Extract the [X, Y] coordinate from the center of the cell holding the provided text.  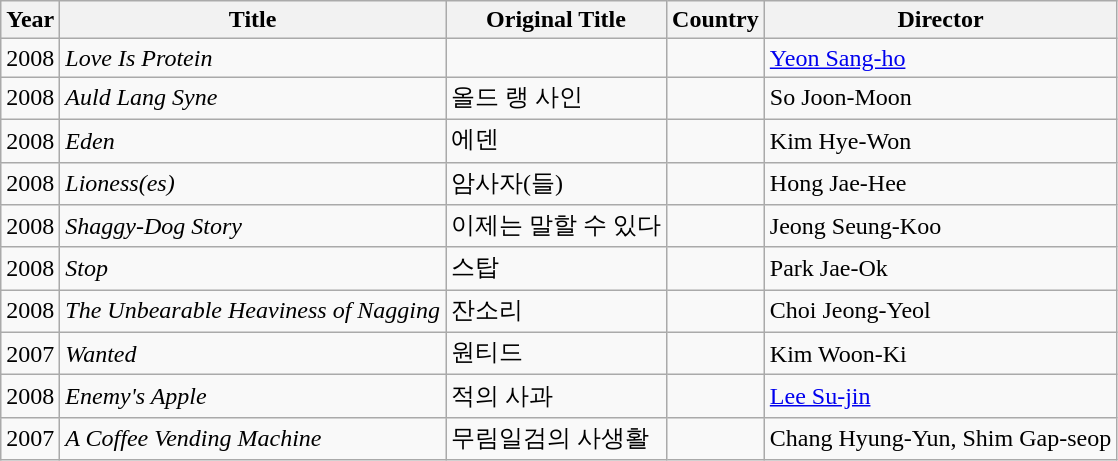
So Joon-Moon [940, 98]
Park Jae-Ok [940, 268]
올드 랭 사인 [556, 98]
Enemy's Apple [253, 396]
A Coffee Vending Machine [253, 438]
암사자(들) [556, 184]
The Unbearable Heaviness of Nagging [253, 312]
스탑 [556, 268]
이제는 말할 수 있다 [556, 226]
Yeon Sang-ho [940, 58]
Director [940, 20]
Title [253, 20]
Wanted [253, 354]
Auld Lang Syne [253, 98]
Original Title [556, 20]
무림일검의 사생활 [556, 438]
Stop [253, 268]
Hong Jae-Hee [940, 184]
Shaggy-Dog Story [253, 226]
에덴 [556, 140]
Kim Woon-Ki [940, 354]
잔소리 [556, 312]
Lee Su-jin [940, 396]
Lioness(es) [253, 184]
원티드 [556, 354]
Love Is Protein [253, 58]
적의 사과 [556, 396]
Jeong Seung-Koo [940, 226]
Eden [253, 140]
Country [716, 20]
Kim Hye-Won [940, 140]
Year [30, 20]
Choi Jeong-Yeol [940, 312]
Chang Hyung-Yun, Shim Gap-seop [940, 438]
